Determine the [X, Y] coordinate at the center of the cell enclosing the given text.  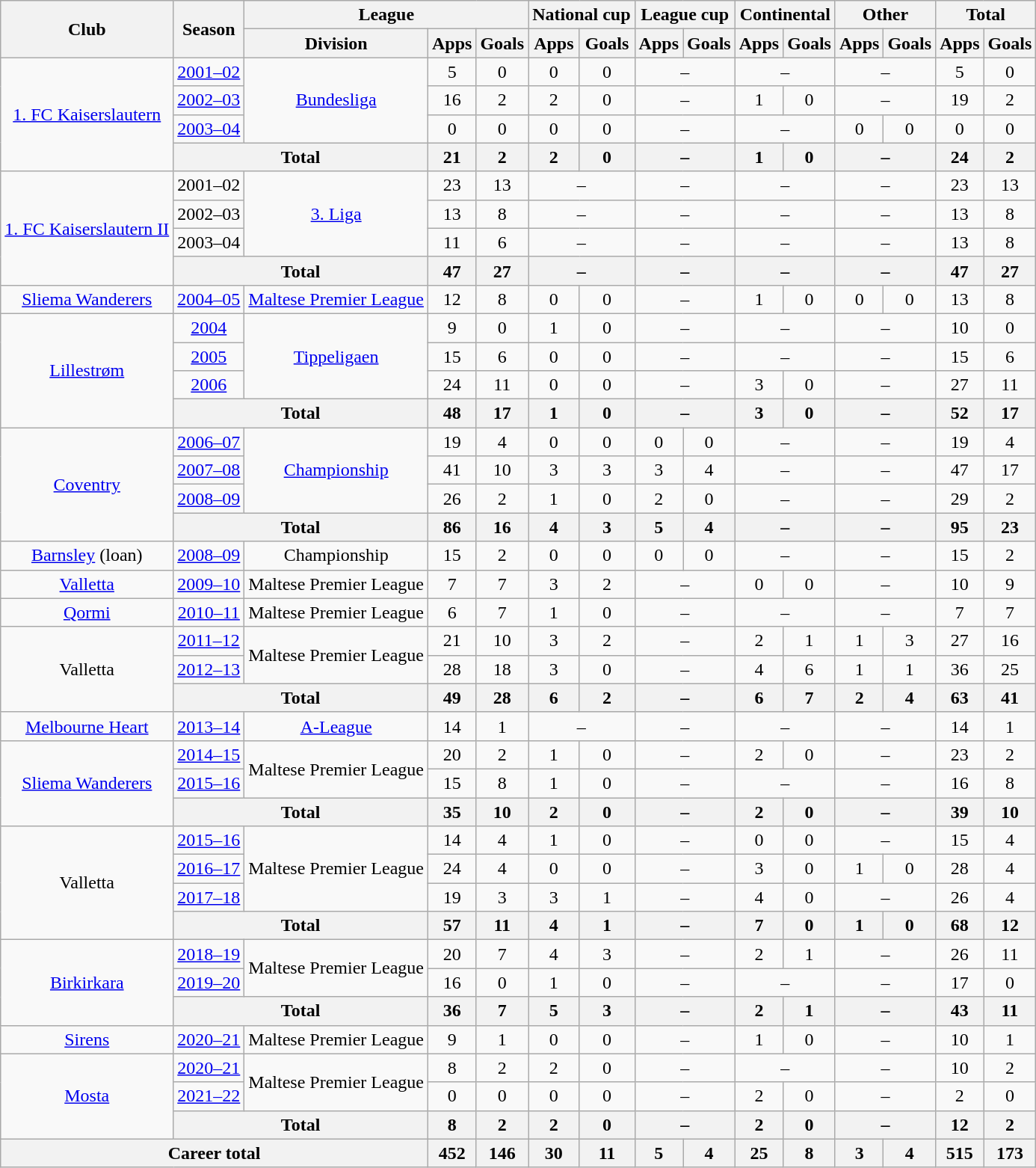
1. FC Kaiserslautern [87, 114]
2013–14 [209, 726]
Bundesliga [336, 100]
National cup [582, 15]
Mosta [87, 1096]
Continental [785, 15]
63 [960, 698]
Qormi [87, 612]
452 [451, 1153]
48 [451, 414]
Tippeligaen [336, 356]
Coventry [87, 485]
Career total [215, 1153]
173 [1010, 1153]
49 [451, 698]
52 [960, 414]
2004–05 [209, 299]
86 [451, 527]
146 [502, 1153]
Sirens [87, 1039]
Division [336, 43]
39 [960, 811]
Other [885, 15]
30 [554, 1153]
A-League [336, 726]
43 [960, 1011]
35 [451, 811]
2016–17 [209, 869]
2018–19 [209, 954]
57 [451, 926]
2007–08 [209, 470]
2014–15 [209, 754]
2004 [209, 328]
2017–18 [209, 897]
2021–22 [209, 1096]
2006–07 [209, 442]
2005 [209, 357]
2006 [209, 385]
Season [209, 29]
3. Liga [336, 214]
2010–11 [209, 612]
League [386, 15]
Barnsley (loan) [87, 556]
Birkirkara [87, 983]
2019–20 [209, 983]
Club [87, 29]
Lillestrøm [87, 370]
18 [502, 669]
2012–13 [209, 669]
1. FC Kaiserslautern II [87, 228]
League cup [685, 15]
68 [960, 926]
2011–12 [209, 641]
95 [960, 527]
2009–10 [209, 584]
29 [960, 499]
515 [960, 1153]
Melbourne Heart [87, 726]
